Scan for the cell matching the given text and deliver its (x, y) coordinate at center. 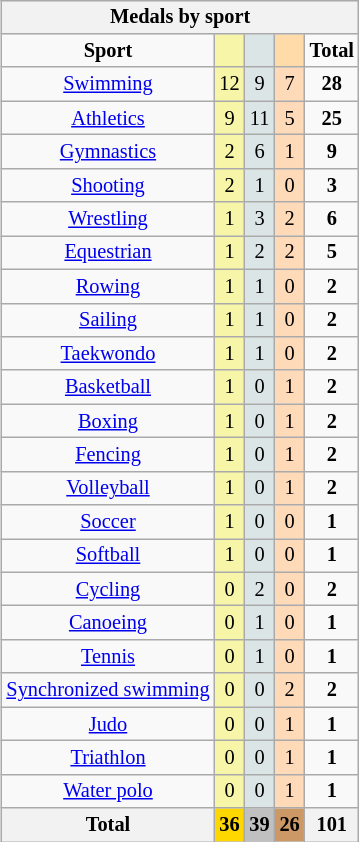
28 (332, 84)
7 (290, 84)
Sport (108, 51)
Sailing (108, 320)
11 (260, 118)
Water polo (108, 791)
39 (260, 825)
Medals by sport (180, 17)
Volleyball (108, 488)
Soccer (108, 522)
25 (332, 118)
Softball (108, 556)
Canoeing (108, 623)
Wrestling (108, 219)
12 (229, 84)
Swimming (108, 84)
26 (290, 825)
Tennis (108, 657)
Cycling (108, 589)
Rowing (108, 286)
Basketball (108, 387)
36 (229, 825)
Gymnastics (108, 152)
Athletics (108, 118)
101 (332, 825)
Fencing (108, 455)
Taekwondo (108, 354)
Judo (108, 724)
Equestrian (108, 253)
Triathlon (108, 758)
Shooting (108, 185)
Synchronized swimming (108, 690)
Boxing (108, 421)
